From the cell containing the given text, extract its center point as [x, y] coordinate. 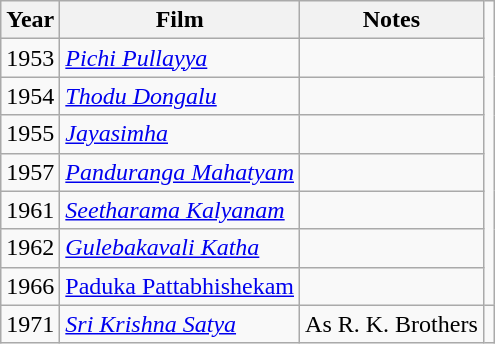
1953 [30, 58]
Jayasimha [180, 134]
Thodu Dongalu [180, 96]
As R. K. Brothers [392, 324]
1961 [30, 210]
Film [180, 20]
1957 [30, 172]
Pichi Pullayya [180, 58]
Gulebakavali Katha [180, 248]
Paduka Pattabhishekam [180, 286]
1966 [30, 286]
Notes [392, 20]
1954 [30, 96]
1955 [30, 134]
Panduranga Mahatyam [180, 172]
Year [30, 20]
Seetharama Kalyanam [180, 210]
1962 [30, 248]
1971 [30, 324]
Sri Krishna Satya [180, 324]
